Return (x, y) of the center of cell containing provided text 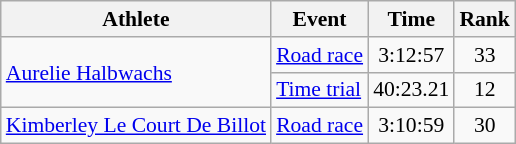
Athlete (136, 19)
3:10:59 (411, 126)
Time (411, 19)
Event (320, 19)
Rank (484, 19)
30 (484, 126)
3:12:57 (411, 55)
40:23.21 (411, 90)
Kimberley Le Court De Billot (136, 126)
12 (484, 90)
33 (484, 55)
Aurelie Halbwachs (136, 72)
Time trial (320, 90)
